From the cell containing the given text, extract its center point as [X, Y] coordinate. 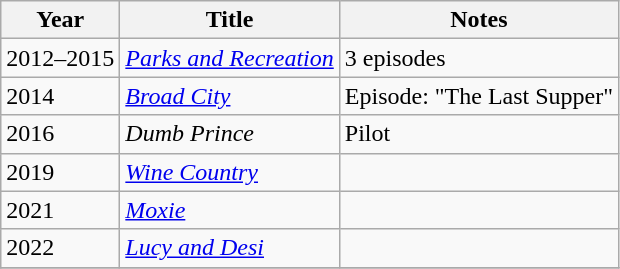
Parks and Recreation [230, 58]
2022 [60, 248]
Episode: "The Last Supper" [478, 96]
3 episodes [478, 58]
Year [60, 20]
2014 [60, 96]
Pilot [478, 134]
2021 [60, 210]
Lucy and Desi [230, 248]
Broad City [230, 96]
Notes [478, 20]
2012–2015 [60, 58]
Moxie [230, 210]
2019 [60, 172]
Dumb Prince [230, 134]
Title [230, 20]
2016 [60, 134]
Wine Country [230, 172]
